From the cell containing the given text, extract its center point as (x, y) coordinate. 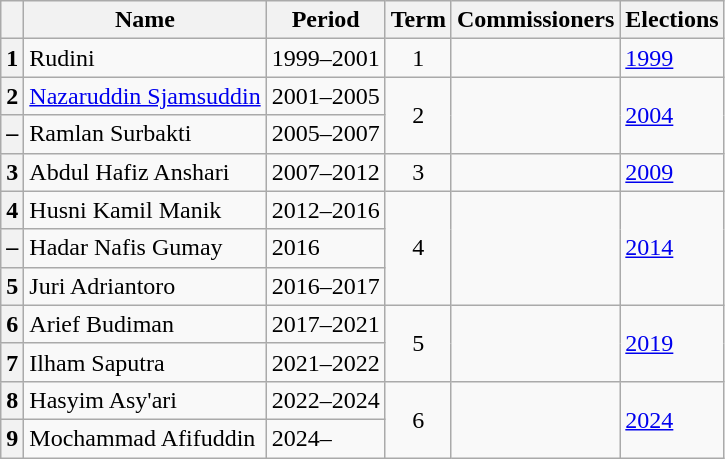
2022–2024 (326, 400)
2014 (672, 248)
Name (145, 20)
8 (12, 400)
7 (12, 362)
Elections (672, 20)
2016 (326, 248)
Commissioners (535, 20)
2024– (326, 438)
Ramlan Surbakti (145, 134)
Rudini (145, 58)
2004 (672, 115)
Arief Budiman (145, 324)
2017–2021 (326, 324)
1999 (672, 58)
Abdul Hafiz Anshari (145, 172)
2001–2005 (326, 96)
2005–2007 (326, 134)
Juri Adriantoro (145, 286)
Period (326, 20)
Mochammad Afifuddin (145, 438)
2009 (672, 172)
2016–2017 (326, 286)
Term (418, 20)
2012–2016 (326, 210)
2024 (672, 419)
Nazaruddin Sjamsuddin (145, 96)
Husni Kamil Manik (145, 210)
Ilham Saputra (145, 362)
2021–2022 (326, 362)
Hadar Nafis Gumay (145, 248)
9 (12, 438)
2007–2012 (326, 172)
Hasyim Asy'ari (145, 400)
1999–2001 (326, 58)
2019 (672, 343)
